Search for the cell housing the specified text and yield its [X, Y] center coordinate. 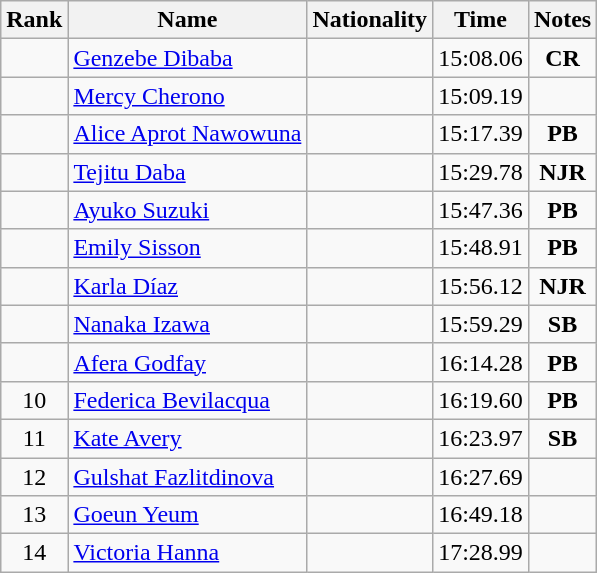
13 [34, 515]
Notes [562, 20]
10 [34, 400]
Kate Avery [188, 438]
Tejitu Daba [188, 172]
15:59.29 [481, 324]
16:19.60 [481, 400]
Gulshat Fazlitdinova [188, 477]
14 [34, 553]
16:23.97 [481, 438]
15:48.91 [481, 248]
Goeun Yeum [188, 515]
Ayuko Suzuki [188, 210]
Mercy Cherono [188, 96]
15:47.36 [481, 210]
Nanaka Izawa [188, 324]
15:09.19 [481, 96]
CR [562, 58]
Name [188, 20]
15:29.78 [481, 172]
Nationality [370, 20]
Karla Díaz [188, 286]
Emily Sisson [188, 248]
16:27.69 [481, 477]
12 [34, 477]
15:56.12 [481, 286]
15:08.06 [481, 58]
Victoria Hanna [188, 553]
16:14.28 [481, 362]
Afera Godfay [188, 362]
15:17.39 [481, 134]
Rank [34, 20]
Time [481, 20]
Alice Aprot Nawowuna [188, 134]
11 [34, 438]
16:49.18 [481, 515]
17:28.99 [481, 553]
Federica Bevilacqua [188, 400]
Genzebe Dibaba [188, 58]
